Identify which cell holds the provided text, then report its [x, y] central coordinate. 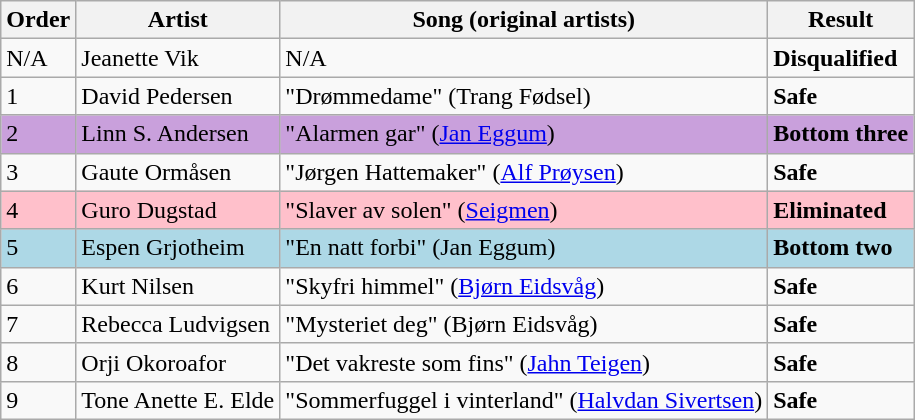
Disqualified [841, 58]
"Drømmedame" (Trang Fødsel) [524, 96]
Kurt Nilsen [178, 286]
"Skyfri himmel" (Bjørn Eidsvåg) [524, 286]
5 [38, 248]
"Det vakreste som fins" (Jahn Teigen) [524, 362]
"Jørgen Hattemaker" (Alf Prøysen) [524, 172]
"En natt forbi" (Jan Eggum) [524, 248]
Linn S. Andersen [178, 134]
Guro Dugstad [178, 210]
2 [38, 134]
"Alarmen gar" (Jan Eggum) [524, 134]
"Slaver av solen" (Seigmen) [524, 210]
9 [38, 400]
3 [38, 172]
Order [38, 20]
"Sommerfuggel i vinterland" (Halvdan Sivertsen) [524, 400]
6 [38, 286]
Eliminated [841, 210]
8 [38, 362]
Result [841, 20]
Bottom two [841, 248]
David Pedersen [178, 96]
Song (original artists) [524, 20]
Tone Anette E. Elde [178, 400]
"Mysteriet deg" (Bjørn Eidsvåg) [524, 324]
1 [38, 96]
Jeanette Vik [178, 58]
Gaute Ormåsen [178, 172]
Rebecca Ludvigsen [178, 324]
7 [38, 324]
Artist [178, 20]
4 [38, 210]
Espen Grjotheim [178, 248]
Orji Okoroafor [178, 362]
Bottom three [841, 134]
